Output the [X, Y] coordinate of the center of the cell containing the given text.  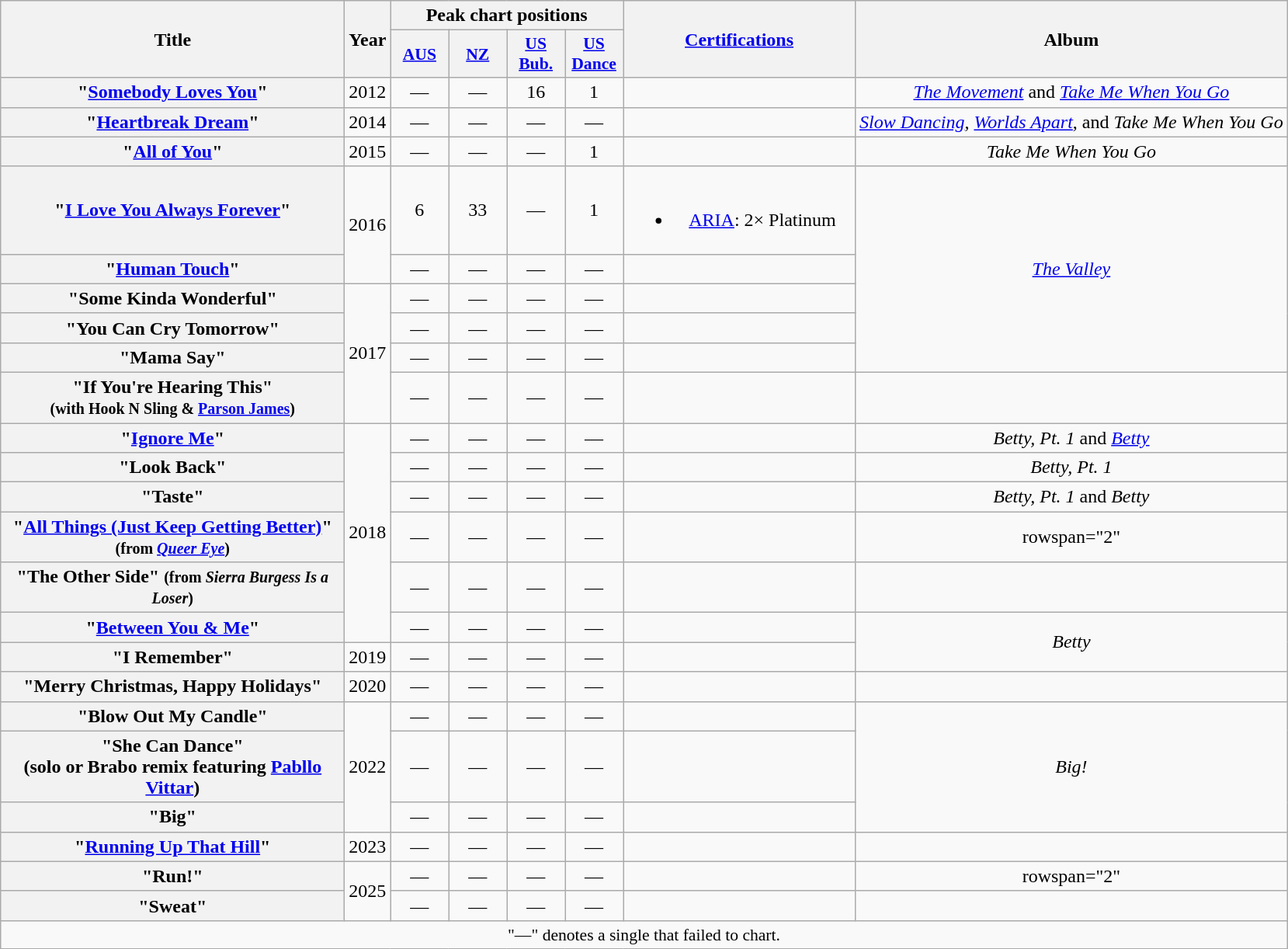
Betty, Pt. 1 [1071, 468]
The Movement and Take Me When You Go [1071, 92]
AUS [419, 54]
"Look Back" [172, 468]
"Taste" [172, 497]
"The Other Side" (from Sierra Burgess Is a Loser) [172, 587]
"Human Touch" [172, 269]
"All Things (Just Keep Getting Better)" (from Queer Eye) [172, 537]
Slow Dancing, Worlds Apart, and Take Me When You Go [1071, 122]
"Sweat" [172, 906]
The Valley [1071, 269]
Big! [1071, 766]
USDance [595, 54]
"Somebody Loves You" [172, 92]
2025 [368, 891]
2023 [368, 846]
"All of You" [172, 151]
ARIA: 2× Platinum [739, 210]
6 [419, 210]
33 [478, 210]
"Between You & Me" [172, 627]
"You Can Cry Tomorrow" [172, 328]
Year [368, 39]
"Big" [172, 817]
Album [1071, 39]
2014 [368, 122]
2017 [368, 353]
USBub. [536, 54]
Peak chart positions [507, 16]
"I Remember" [172, 657]
"Ignore Me" [172, 437]
2019 [368, 657]
"I Love You Always Forever" [172, 210]
Take Me When You Go [1071, 151]
"She Can Dance"(solo or Brabo remix featuring Pabllo Vittar) [172, 766]
"Blow Out My Candle" [172, 716]
2018 [368, 532]
2020 [368, 687]
"Merry Christmas, Happy Holidays" [172, 687]
"Running Up That Hill" [172, 846]
Certifications [739, 39]
Betty [1071, 642]
"Run!" [172, 876]
"—" denotes a single that failed to chart. [644, 934]
2016 [368, 225]
"If You're Hearing This" (with Hook N Sling & Parson James) [172, 398]
"Some Kinda Wonderful" [172, 298]
2022 [368, 766]
Title [172, 39]
"Mama Say" [172, 357]
NZ [478, 54]
2012 [368, 92]
16 [536, 92]
"Heartbreak Dream" [172, 122]
2015 [368, 151]
